Scan for the cell matching the given text and deliver its [X, Y] coordinate at center. 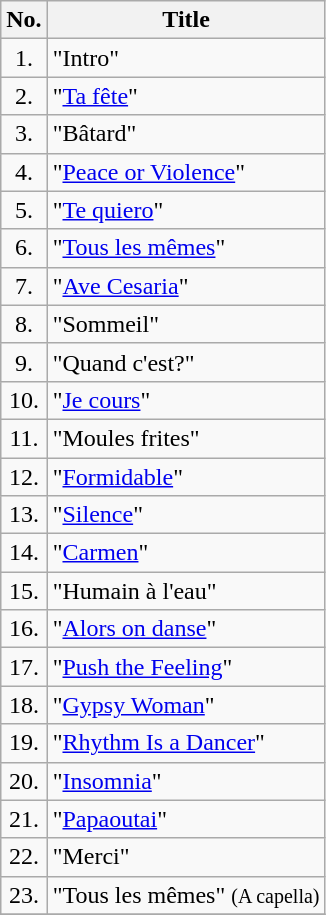
"Ave Cesaria" [186, 286]
5. [24, 210]
"Peace or Violence" [186, 172]
11. [24, 438]
"Tous les mêmes" [186, 248]
"Sommeil" [186, 324]
3. [24, 134]
4. [24, 172]
7. [24, 286]
"Insomnia" [186, 781]
9. [24, 362]
"Silence" [186, 515]
23. [24, 895]
"Te quiero" [186, 210]
No. [24, 20]
"Gypsy Woman" [186, 705]
"Ta fête" [186, 96]
"Carmen" [186, 553]
"Rhythm Is a Dancer" [186, 743]
6. [24, 248]
"Quand c'est?" [186, 362]
"Humain à l'eau" [186, 591]
16. [24, 629]
15. [24, 591]
"Push the Feeling" [186, 667]
"Alors on danse" [186, 629]
"Tous les mêmes" (A capella) [186, 895]
17. [24, 667]
Title [186, 20]
2. [24, 96]
"Bâtard" [186, 134]
"Je cours" [186, 400]
"Moules frites" [186, 438]
22. [24, 857]
21. [24, 819]
18. [24, 705]
"Papaoutai" [186, 819]
10. [24, 400]
"Formidable" [186, 477]
8. [24, 324]
"Intro" [186, 58]
12. [24, 477]
19. [24, 743]
13. [24, 515]
20. [24, 781]
1. [24, 58]
"Merci" [186, 857]
14. [24, 553]
